Return the [x, y] coordinate for the center point of the cell that contains the specified text.  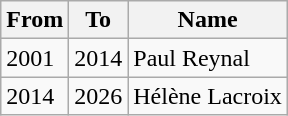
From [35, 20]
To [98, 20]
Hélène Lacroix [208, 96]
Name [208, 20]
2026 [98, 96]
Paul Reynal [208, 58]
2001 [35, 58]
